Provide the (X, Y) coordinate of the cell's center where the given text is located.  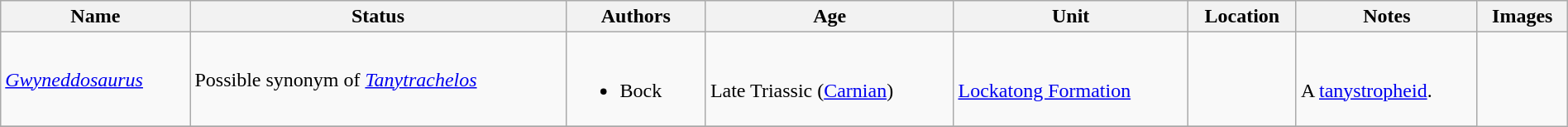
Unit (1070, 17)
Status (378, 17)
Location (1242, 17)
Notes (1386, 17)
Name (96, 17)
Age (829, 17)
Lockatong Formation (1070, 80)
A tanystropheid. (1386, 80)
Possible synonym of Tanytrachelos (378, 80)
Bock (630, 80)
Late Triassic (Carnian) (829, 80)
Gwyneddosaurus (96, 80)
Images (1522, 17)
Authors (635, 17)
